Scan for the cell matching the given text and deliver its [x, y] coordinate at center. 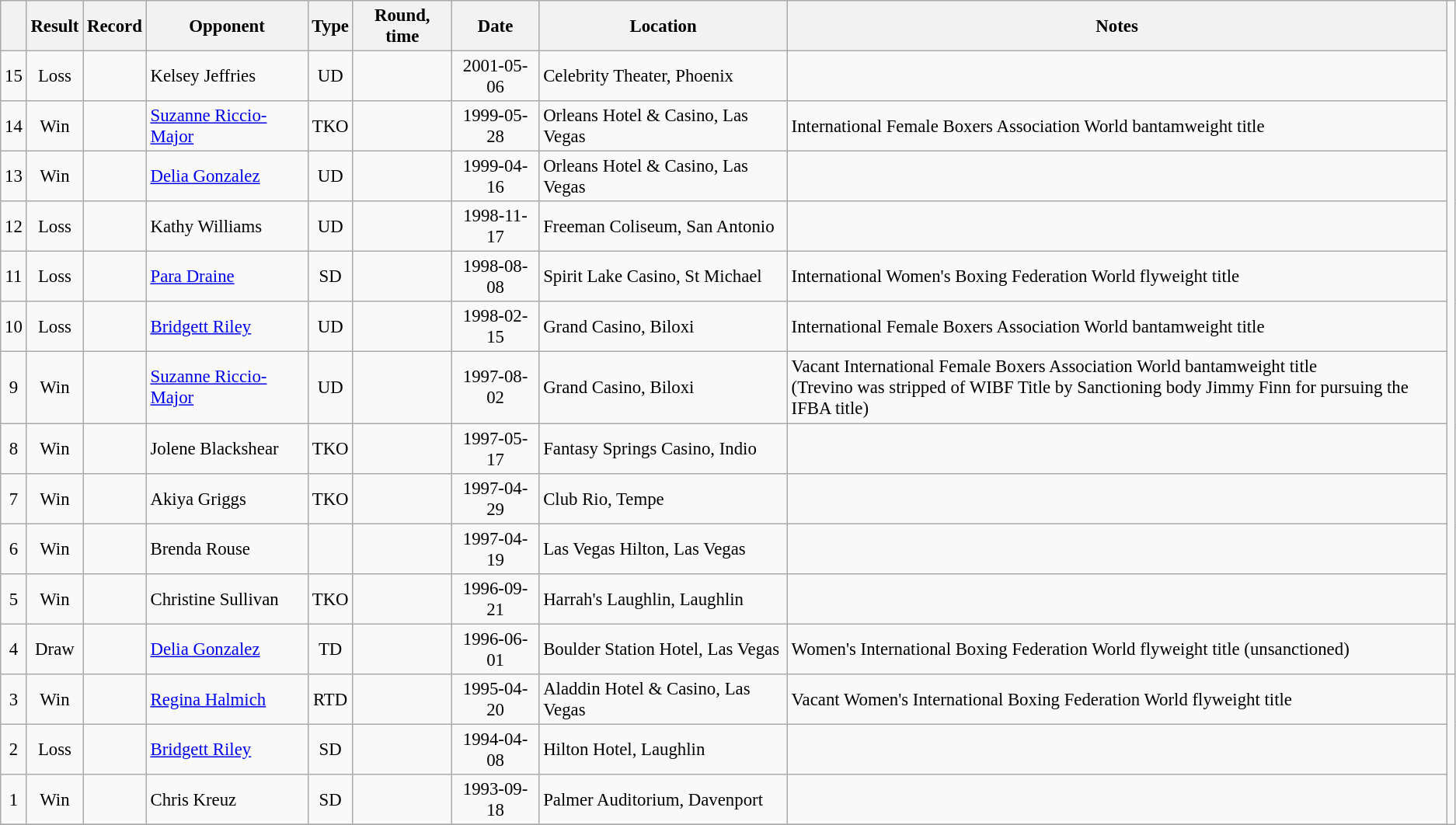
11 [14, 277]
1993-09-18 [496, 800]
International Women's Boxing Federation World flyweight title [1117, 277]
1999-05-28 [496, 126]
Christine Sullivan [227, 598]
1997-04-19 [496, 548]
Las Vegas Hilton, Las Vegas [664, 548]
1998-02-15 [496, 326]
Record [115, 26]
Brenda Rouse [227, 548]
7 [14, 499]
1997-08-02 [496, 388]
Spirit Lake Casino, St Michael [664, 277]
8 [14, 449]
Round, time [402, 26]
1998-08-08 [496, 277]
Akiya Griggs [227, 499]
Hilton Hotel, Laughlin [664, 749]
Type [330, 26]
Freeman Coliseum, San Antonio [664, 227]
2 [14, 749]
15 [14, 76]
Kathy Williams [227, 227]
Notes [1117, 26]
10 [14, 326]
5 [14, 598]
Regina Halmich [227, 699]
Result [54, 26]
TD [330, 649]
Date [496, 26]
Celebrity Theater, Phoenix [664, 76]
12 [14, 227]
4 [14, 649]
1998-11-17 [496, 227]
1997-05-17 [496, 449]
14 [14, 126]
Jolene Blackshear [227, 449]
Draw [54, 649]
Boulder Station Hotel, Las Vegas [664, 649]
3 [14, 699]
1 [14, 800]
1994-04-08 [496, 749]
2001-05-06 [496, 76]
Club Rio, Tempe [664, 499]
1995-04-20 [496, 699]
Para Draine [227, 277]
1997-04-29 [496, 499]
Opponent [227, 26]
RTD [330, 699]
Vacant Women's International Boxing Federation World flyweight title [1117, 699]
Kelsey Jeffries [227, 76]
Harrah's Laughlin, Laughlin [664, 598]
Aladdin Hotel & Casino, Las Vegas [664, 699]
Chris Kreuz [227, 800]
Location [664, 26]
13 [14, 177]
Fantasy Springs Casino, Indio [664, 449]
1996-09-21 [496, 598]
1999-04-16 [496, 177]
1996-06-01 [496, 649]
9 [14, 388]
Women's International Boxing Federation World flyweight title (unsanctioned) [1117, 649]
Palmer Auditorium, Davenport [664, 800]
6 [14, 548]
